Identify which cell holds the provided text, then report its [X, Y] central coordinate. 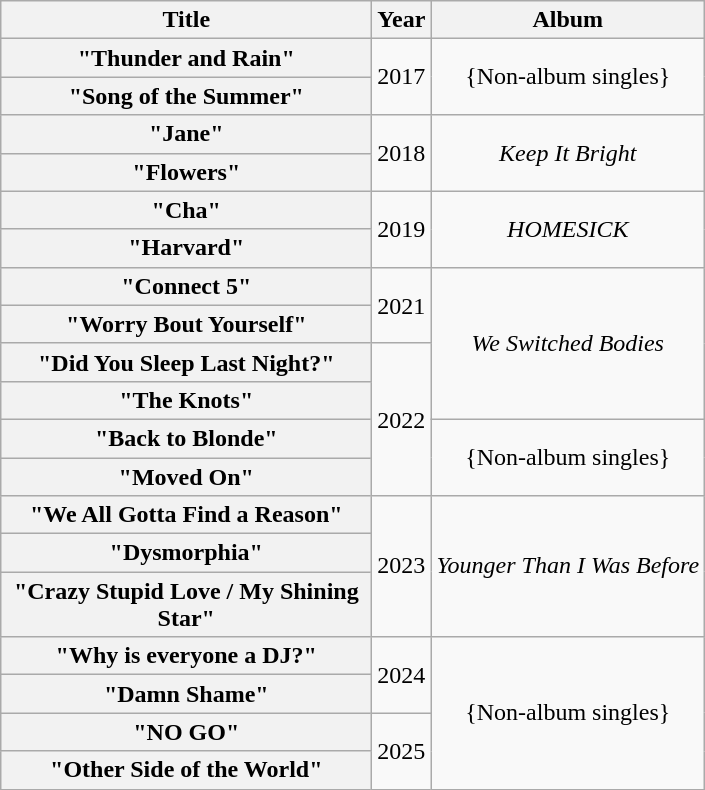
"NO GO" [186, 732]
Album [568, 20]
2021 [402, 305]
2024 [402, 675]
"Why is everyone a DJ?" [186, 656]
2018 [402, 153]
"The Knots" [186, 400]
2017 [402, 77]
"Song of the Summer" [186, 96]
2022 [402, 419]
2025 [402, 751]
"Moved On" [186, 477]
"Harvard" [186, 248]
"Flowers" [186, 172]
Keep It Bright [568, 153]
"Worry Bout Yourself" [186, 324]
Younger Than I Was Before [568, 566]
"Back to Blonde" [186, 438]
"Connect 5" [186, 286]
2023 [402, 566]
2019 [402, 229]
"We All Gotta Find a Reason" [186, 515]
We Switched Bodies [568, 343]
"Dysmorphia" [186, 553]
HOMESICK [568, 229]
Title [186, 20]
"Crazy Stupid Love / My Shining Star" [186, 604]
"Other Side of the World" [186, 770]
Year [402, 20]
"Thunder and Rain" [186, 58]
"Cha" [186, 210]
"Did You Sleep Last Night?" [186, 362]
"Jane" [186, 134]
"Damn Shame" [186, 694]
